Search for the cell housing the specified text and yield its (X, Y) center coordinate. 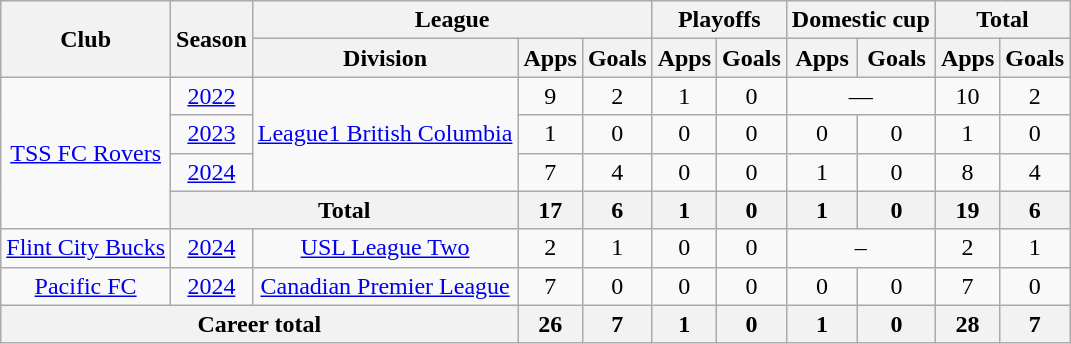
– (860, 248)
10 (967, 96)
Division (385, 58)
28 (967, 324)
9 (550, 96)
TSS FC Rovers (86, 153)
26 (550, 324)
2023 (212, 134)
Club (86, 39)
17 (550, 210)
USL League Two (385, 248)
8 (967, 172)
League (452, 20)
— (860, 96)
Pacific FC (86, 286)
2022 (212, 96)
Flint City Bucks (86, 248)
Season (212, 39)
League1 British Columbia (385, 134)
Playoffs (719, 20)
Career total (260, 324)
Domestic cup (860, 20)
19 (967, 210)
Canadian Premier League (385, 286)
